Locate the cell with the specified text and output its (x, y) center coordinate. 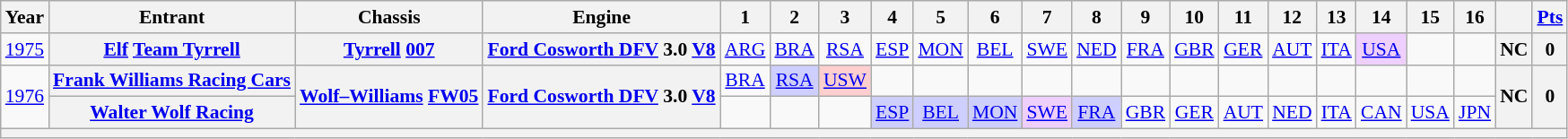
Entrant (172, 17)
Wolf–Williams FW05 (389, 97)
15 (1430, 17)
8 (1096, 17)
USW (845, 81)
12 (1292, 17)
16 (1475, 17)
Year (25, 17)
6 (996, 17)
ARG (745, 49)
10 (1195, 17)
9 (1146, 17)
5 (940, 17)
4 (892, 17)
1976 (25, 97)
Elf Team Tyrrell (172, 49)
14 (1381, 17)
13 (1337, 17)
Walter Wolf Racing (172, 113)
Pts (1550, 17)
7 (1047, 17)
2 (795, 17)
11 (1243, 17)
3 (845, 17)
Chassis (389, 17)
Engine (601, 17)
Frank Williams Racing Cars (172, 81)
1 (745, 17)
Tyrrell 007 (389, 49)
JPN (1475, 113)
CAN (1381, 113)
1975 (25, 49)
